From the cell containing the given text, extract its center point as (x, y) coordinate. 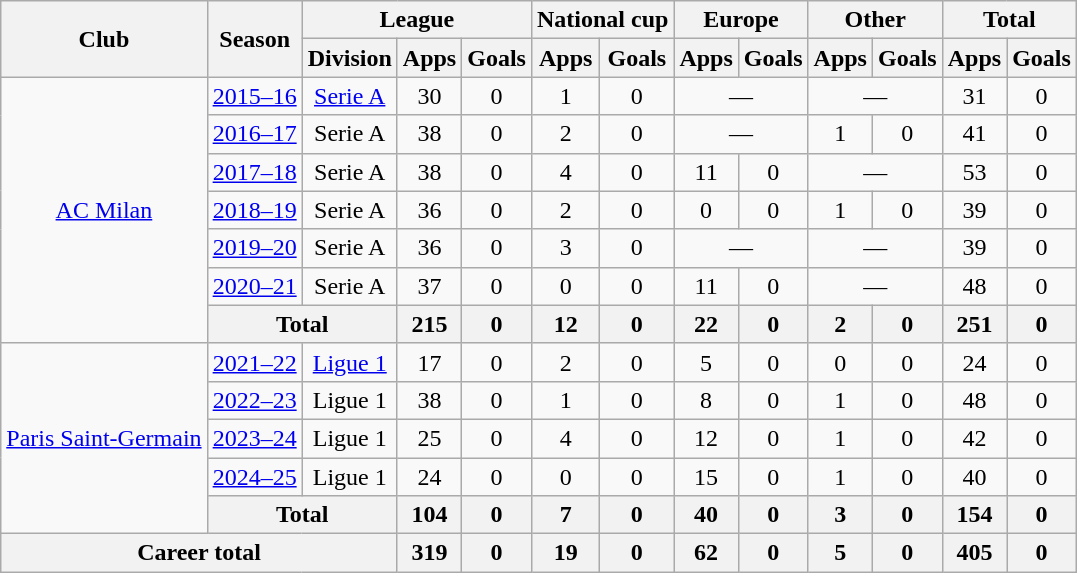
104 (429, 515)
2024–25 (254, 477)
19 (565, 553)
154 (974, 515)
Europe (741, 20)
37 (429, 286)
2016–17 (254, 134)
22 (706, 324)
53 (974, 172)
17 (429, 362)
Season (254, 39)
251 (974, 324)
42 (974, 438)
League (416, 20)
41 (974, 134)
Paris Saint-Germain (104, 438)
2022–23 (254, 400)
Division (350, 58)
2020–21 (254, 286)
31 (974, 96)
2018–19 (254, 210)
215 (429, 324)
2023–24 (254, 438)
319 (429, 553)
62 (706, 553)
30 (429, 96)
2015–16 (254, 96)
2021–22 (254, 362)
2019–20 (254, 248)
405 (974, 553)
15 (706, 477)
25 (429, 438)
2017–18 (254, 172)
Career total (200, 553)
AC Milan (104, 210)
7 (565, 515)
8 (706, 400)
Other (875, 20)
Club (104, 39)
National cup (602, 20)
